Extract the (X, Y) coordinate from the center of the cell holding the provided text.  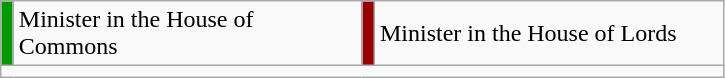
Minister in the House of Lords (548, 34)
Minister in the House of Commons (188, 34)
